Return the [x, y] coordinate for the center point of the cell that contains the specified text.  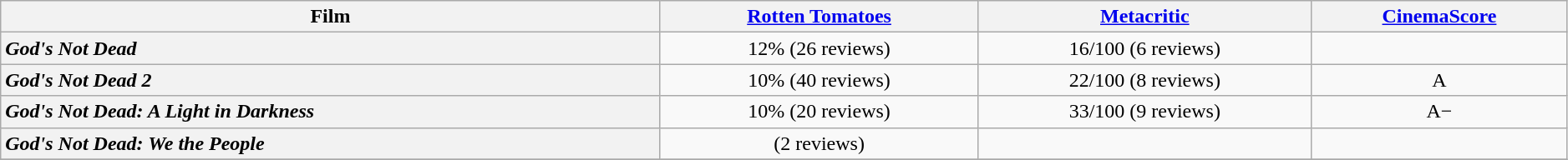
10% (20 reviews) [819, 112]
God's Not Dead 2 [331, 80]
(2 reviews) [819, 143]
22/100 (8 reviews) [1144, 80]
God's Not Dead: A Light in Darkness [331, 112]
Film [331, 17]
10% (40 reviews) [819, 80]
Rotten Tomatoes [819, 17]
33/100 (9 reviews) [1144, 112]
12% (26 reviews) [819, 48]
A− [1440, 112]
16/100 (6 reviews) [1144, 48]
God's Not Dead: We the People [331, 143]
A [1440, 80]
Metacritic [1144, 17]
God's Not Dead [331, 48]
CinemaScore [1440, 17]
